Locate the cell with the specified text and output its [X, Y] center coordinate. 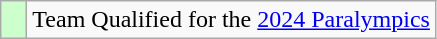
Team Qualified for the 2024 Paralympics [232, 20]
